Capture the cell that displays the provided text and extract its [x, y] central coordinate. 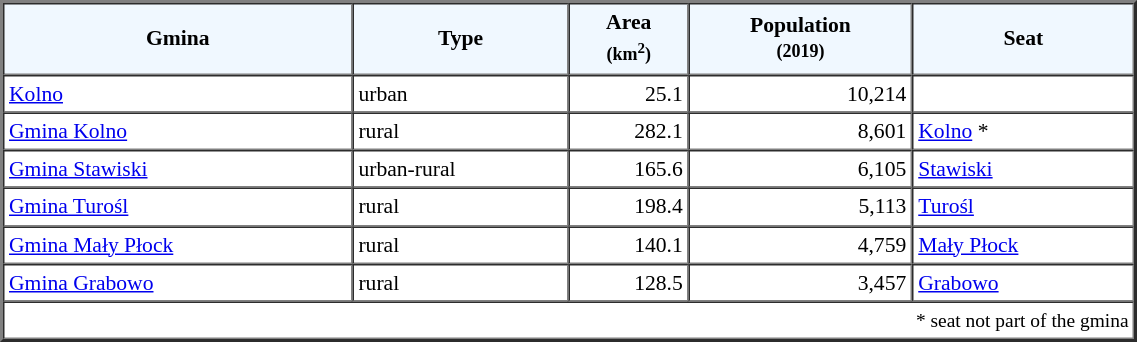
urban-rural [460, 169]
urban [460, 93]
Gmina Mały Płock [178, 245]
Seat [1023, 38]
Kolno * [1023, 131]
Grabowo [1023, 283]
Gmina Stawiski [178, 169]
5,113 [801, 207]
Turośl [1023, 207]
6,105 [801, 169]
3,457 [801, 283]
Kolno [178, 93]
Area(km2) [629, 38]
Gmina Kolno [178, 131]
10,214 [801, 93]
Stawiski [1023, 169]
Gmina Grabowo [178, 283]
* seat not part of the gmina [569, 321]
282.1 [629, 131]
Gmina [178, 38]
165.6 [629, 169]
Type [460, 38]
4,759 [801, 245]
Gmina Turośl [178, 207]
25.1 [629, 93]
198.4 [629, 207]
140.1 [629, 245]
Mały Płock [1023, 245]
Population(2019) [801, 38]
8,601 [801, 131]
128.5 [629, 283]
